Pinpoint the cell where the given text exists, returning its [x, y] midpoint coordinate. 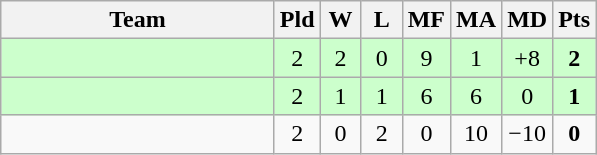
Team [138, 20]
MD [528, 20]
Pts [574, 20]
MA [476, 20]
10 [476, 134]
+8 [528, 58]
W [340, 20]
L [382, 20]
MF [426, 20]
Pld [297, 20]
9 [426, 58]
−10 [528, 134]
